Identify which cell holds the provided text, then report its (X, Y) central coordinate. 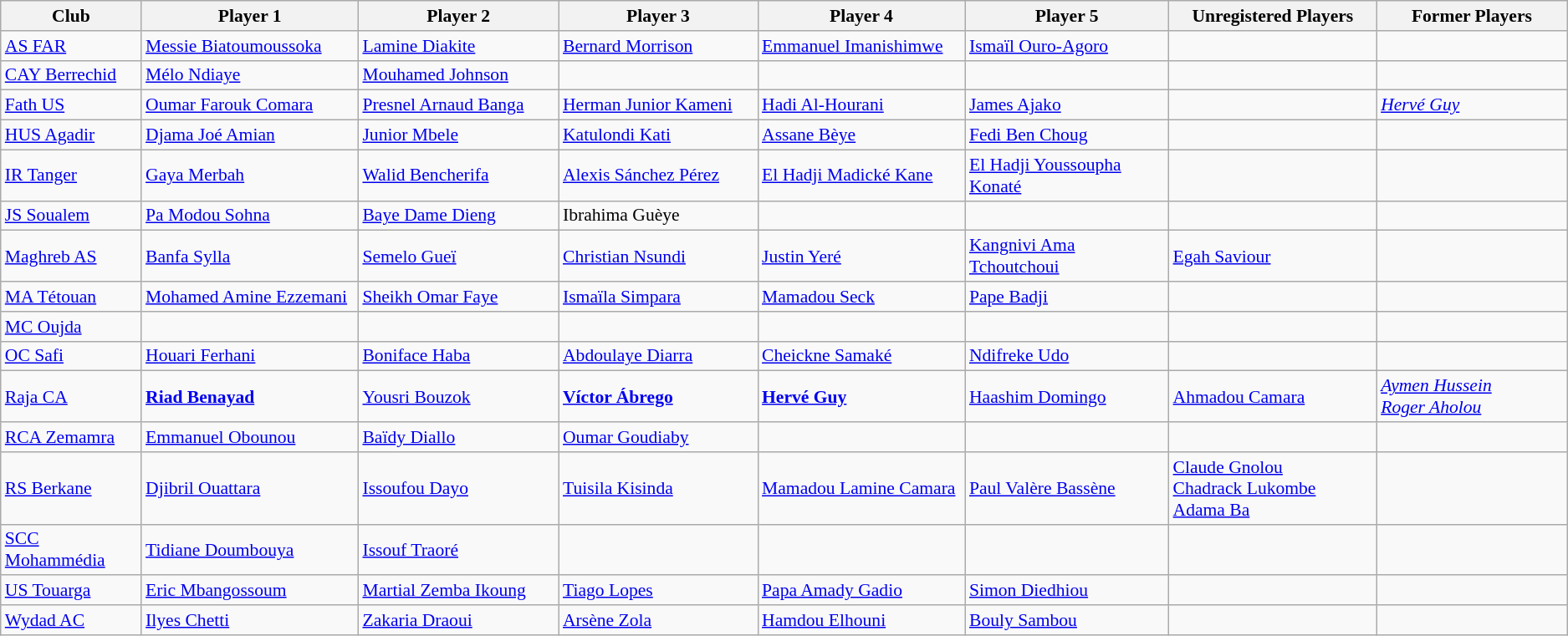
Fath US (71, 105)
Junior Mbele (458, 135)
Issouf Traoré (458, 550)
MA Tétouan (71, 297)
Mohamed Amine Ezzemani (249, 297)
Fedi Ben Choug (1067, 135)
Ilyes Chetti (249, 620)
Banfa Sylla (249, 256)
Mamadou Lamine Camara (861, 488)
Issoufou Dayo (458, 488)
Arsène Zola (658, 620)
Ahmadou Camara (1273, 396)
Walid Bencherifa (458, 176)
Raja CA (71, 396)
Ismaïl Ouro-Agoro (1067, 46)
Aymen Hussein Roger Aholou (1472, 396)
Player 2 (458, 16)
Papa Amady Gadio (861, 591)
Sheikh Omar Faye (458, 297)
Martial Zemba Ikoung (458, 591)
Pa Modou Sohna (249, 216)
Cheickne Samaké (861, 356)
RS Berkane (71, 488)
Djama Joé Amian (249, 135)
Oumar Farouk Comara (249, 105)
Wydad AC (71, 620)
OC Safi (71, 356)
Justin Yeré (861, 256)
Tuisila Kisinda (658, 488)
Bouly Sambou (1067, 620)
Player 3 (658, 16)
HUS Agadir (71, 135)
Tidiane Doumbouya (249, 550)
Houari Ferhani (249, 356)
Presnel Arnaud Banga (458, 105)
Baïdy Diallo (458, 437)
Kangnivi Ama Tchoutchoui (1067, 256)
SCC Mohammédia (71, 550)
Riad Benayad (249, 396)
Player 4 (861, 16)
Mamadou Seck (861, 297)
Unregistered Players (1273, 16)
Messie Biatoumoussoka (249, 46)
CAY Berrechid (71, 75)
Egah Saviour (1273, 256)
Alexis Sánchez Pérez (658, 176)
Pape Badji (1067, 297)
Claude Gnolou Chadrack Lukombe Adama Ba (1273, 488)
MC Oujda (71, 327)
Herman Junior Kameni (658, 105)
Hamdou Elhouni (861, 620)
IR Tanger (71, 176)
Paul Valère Bassène (1067, 488)
Lamine Diakite (458, 46)
Assane Bèye (861, 135)
Hadi Al-Hourani (861, 105)
Abdoulaye Diarra (658, 356)
Zakaria Draoui (458, 620)
Mélo Ndiaye (249, 75)
Haashim Domingo (1067, 396)
El Hadji Youssoupha Konaté (1067, 176)
Víctor Ábrego (658, 396)
Tiago Lopes (658, 591)
Djibril Ouattara (249, 488)
Katulondi Kati (658, 135)
Player 5 (1067, 16)
RCA Zemamra (71, 437)
James Ajako (1067, 105)
JS Soualem (71, 216)
Oumar Goudiaby (658, 437)
Ismaïla Simpara (658, 297)
Christian Nsundi (658, 256)
AS FAR (71, 46)
Boniface Haba (458, 356)
Player 1 (249, 16)
Emmanuel Imanishimwe (861, 46)
Mouhamed Johnson (458, 75)
Bernard Morrison (658, 46)
Eric Mbangossoum (249, 591)
US Touarga (71, 591)
Ibrahima Guèye (658, 216)
Gaya Merbah (249, 176)
Maghreb AS (71, 256)
Semelo Gueï (458, 256)
Yousri Bouzok (458, 396)
Emmanuel Obounou (249, 437)
Former Players (1472, 16)
El Hadji Madické Kane (861, 176)
Ndifreke Udo (1067, 356)
Simon Diedhiou (1067, 591)
Baye Dame Dieng (458, 216)
Club (71, 16)
